Search for the cell housing the specified text and yield its (x, y) center coordinate. 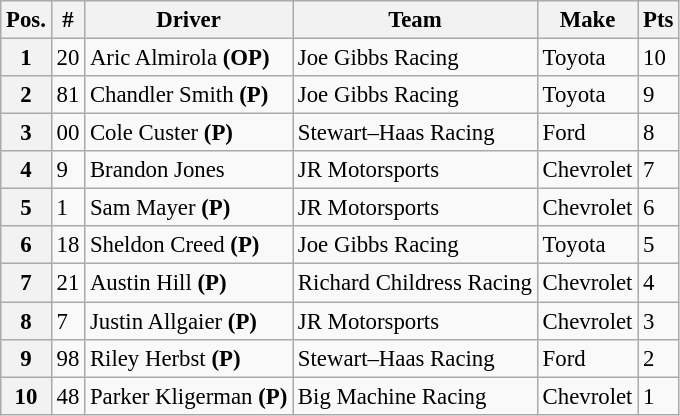
Riley Herbst (P) (189, 358)
Brandon Jones (189, 170)
Parker Kligerman (P) (189, 396)
Pos. (26, 20)
Sam Mayer (P) (189, 208)
18 (68, 245)
Sheldon Creed (P) (189, 245)
Justin Allgaier (P) (189, 321)
Big Machine Racing (416, 396)
81 (68, 95)
98 (68, 358)
Pts (658, 20)
00 (68, 133)
Team (416, 20)
Aric Almirola (OP) (189, 58)
Cole Custer (P) (189, 133)
21 (68, 283)
Chandler Smith (P) (189, 95)
20 (68, 58)
Richard Childress Racing (416, 283)
Driver (189, 20)
48 (68, 396)
# (68, 20)
Make (587, 20)
Austin Hill (P) (189, 283)
